Return (x, y) of the center of cell containing provided text 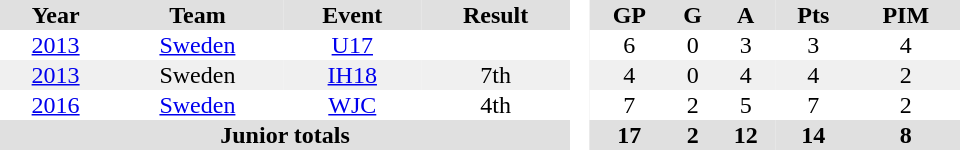
U17 (352, 45)
A (746, 15)
8 (906, 135)
7th (496, 75)
17 (630, 135)
Pts (813, 15)
Result (496, 15)
G (692, 15)
12 (746, 135)
Event (352, 15)
2016 (56, 105)
GP (630, 15)
5 (746, 105)
WJC (352, 105)
14 (813, 135)
IH18 (352, 75)
Team (197, 15)
4th (496, 105)
PIM (906, 15)
6 (630, 45)
Junior totals (285, 135)
Year (56, 15)
